Search for the cell housing the specified text and yield its [x, y] center coordinate. 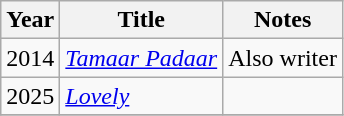
Lovely [142, 96]
2025 [30, 96]
Notes [283, 20]
Tamaar Padaar [142, 58]
Year [30, 20]
Title [142, 20]
2014 [30, 58]
Also writer [283, 58]
